Provide the [X, Y] coordinate of the cell's center where the given text is located.  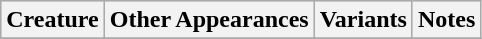
Other Appearances [209, 20]
Variants [363, 20]
Notes [446, 20]
Creature [52, 20]
